Provide the (X, Y) coordinate of the cell's center where the given text is located.  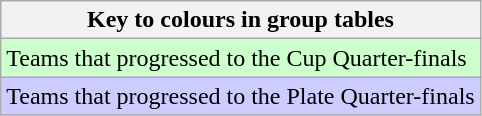
Teams that progressed to the Cup Quarter-finals (240, 58)
Teams that progressed to the Plate Quarter-finals (240, 96)
Key to colours in group tables (240, 20)
